Scan for the cell matching the given text and deliver its [X, Y] coordinate at center. 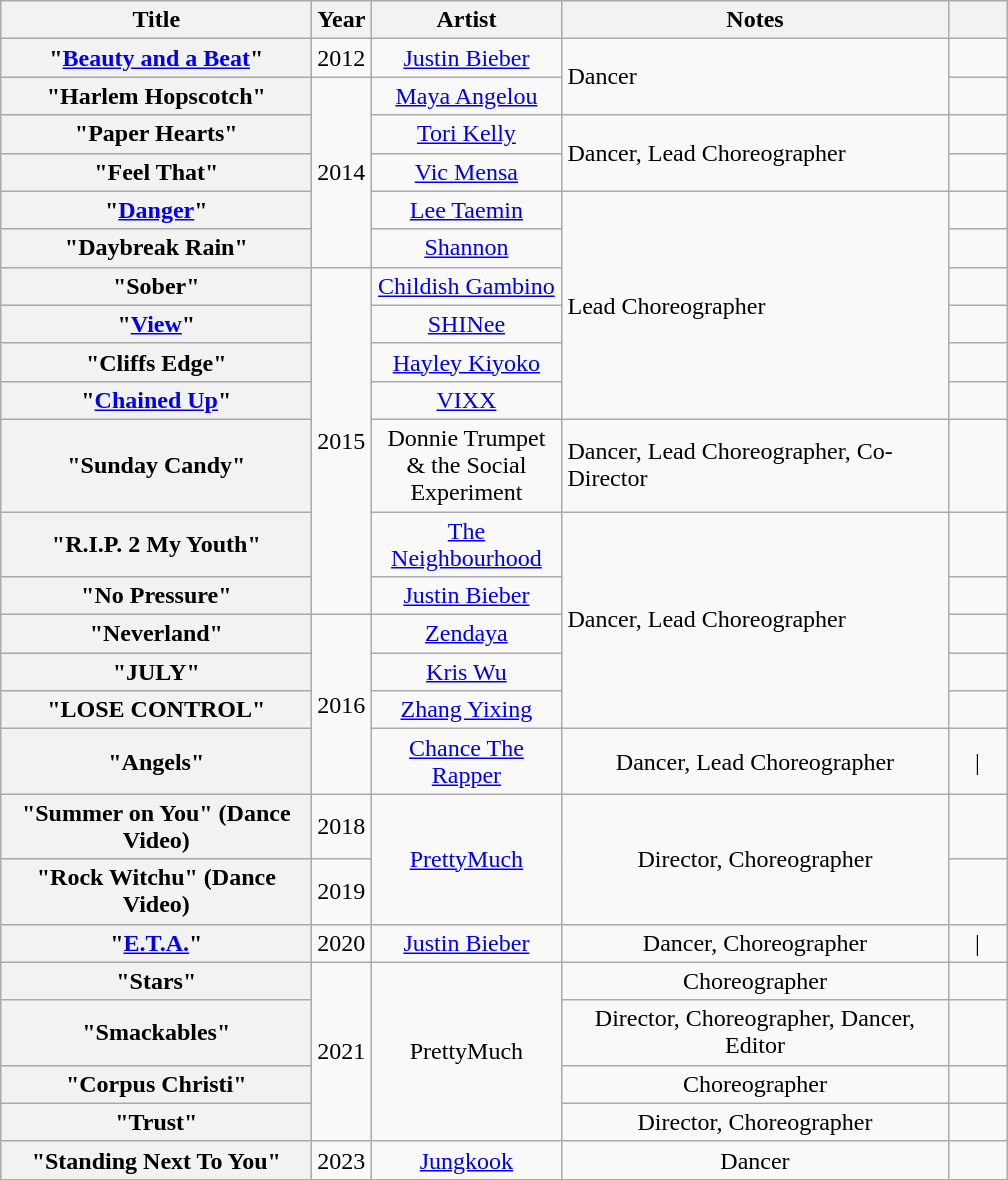
Artist [466, 20]
"Feel That" [156, 172]
"Sunday Candy" [156, 465]
Notes [755, 20]
Tori Kelly [466, 134]
VIXX [466, 400]
Year [342, 20]
"Harlem Hopscotch" [156, 96]
2012 [342, 58]
"Danger" [156, 210]
"Standing Next To You" [156, 1160]
2021 [342, 1052]
2016 [342, 704]
Lead Choreographer [755, 305]
"Chained Up" [156, 400]
"View" [156, 324]
Director, Choreographer, Dancer, Editor [755, 1032]
"Summer on You" (Dance Video) [156, 826]
"No Pressure" [156, 596]
Zhang Yixing [466, 710]
"Rock Witchu" (Dance Video) [156, 892]
"Beauty and a Beat" [156, 58]
"Daybreak Rain" [156, 248]
"Stars" [156, 981]
"Corpus Christi" [156, 1084]
Donnie Trumpet & the Social Experiment [466, 465]
"Neverland" [156, 634]
Kris Wu [466, 672]
Shannon [466, 248]
2018 [342, 826]
"LOSE CONTROL" [156, 710]
Dancer, Choreographer [755, 943]
2019 [342, 892]
"Sober" [156, 286]
2015 [342, 440]
Childish Gambino [466, 286]
Hayley Kiyoko [466, 362]
"Smackables" [156, 1032]
"E.T.A." [156, 943]
Chance The Rapper [466, 762]
"R.I.P. 2 My Youth" [156, 544]
2020 [342, 943]
The Neighbourhood [466, 544]
"Cliffs Edge" [156, 362]
Zendaya [466, 634]
"Paper Hearts" [156, 134]
"Angels" [156, 762]
"JULY" [156, 672]
Dancer, Lead Choreographer, Co-Director [755, 465]
2023 [342, 1160]
Lee Taemin [466, 210]
Maya Angelou [466, 96]
"Trust" [156, 1122]
2014 [342, 172]
Vic Mensa [466, 172]
SHINee [466, 324]
Title [156, 20]
Jungkook [466, 1160]
